Output the (x, y) coordinate of the center of the cell containing the given text.  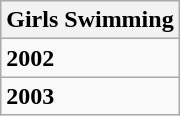
2002 (90, 58)
2003 (90, 96)
Girls Swimming (90, 20)
